Find where the given text appears and provide that cell's center as (X, Y) coordinate. 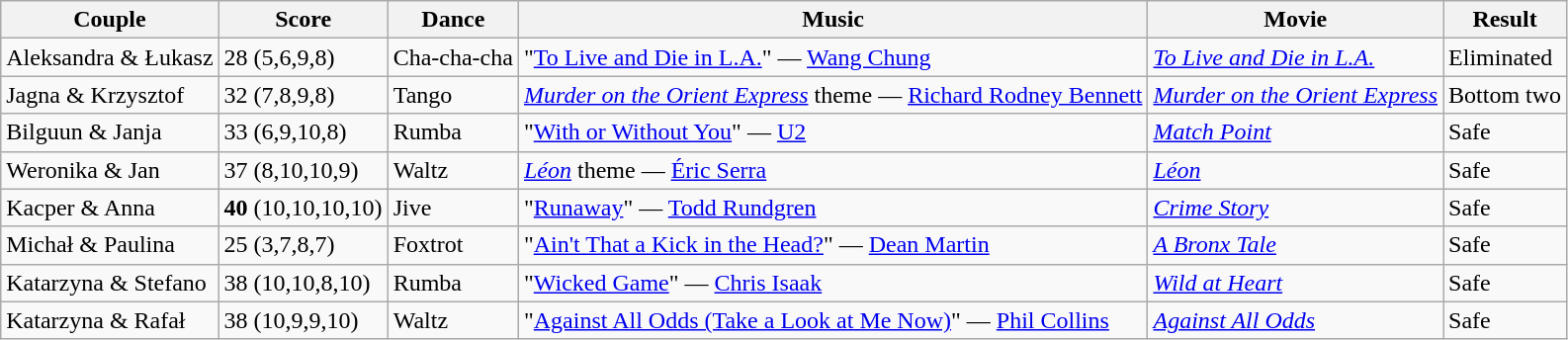
Aleksandra & Łukasz (110, 57)
Movie (1295, 20)
Bilguun & Janja (110, 132)
"With or Without You" — U2 (832, 132)
Music (832, 20)
"Runaway" — Todd Rundgren (832, 208)
38 (10,9,9,10) (303, 320)
38 (10,10,8,10) (303, 283)
28 (5,6,9,8) (303, 57)
A Bronx Tale (1295, 245)
"To Live and Die in L.A." — Wang Chung (832, 57)
Michał & Paulina (110, 245)
Foxtrot (453, 245)
Murder on the Orient Express (1295, 95)
"Ain't That a Kick in the Head?" — Dean Martin (832, 245)
Score (303, 20)
Tango (453, 95)
Katarzyna & Rafał (110, 320)
"Wicked Game" — Chris Isaak (832, 283)
Léon (1295, 170)
Katarzyna & Stefano (110, 283)
40 (10,10,10,10) (303, 208)
32 (7,8,9,8) (303, 95)
Match Point (1295, 132)
37 (8,10,10,9) (303, 170)
Jagna & Krzysztof (110, 95)
Léon theme — Éric Serra (832, 170)
Couple (110, 20)
Jive (453, 208)
Kacper & Anna (110, 208)
33 (6,9,10,8) (303, 132)
Murder on the Orient Express theme — Richard Rodney Bennett (832, 95)
Against All Odds (1295, 320)
Wild at Heart (1295, 283)
Dance (453, 20)
Weronika & Jan (110, 170)
To Live and Die in L.A. (1295, 57)
25 (3,7,8,7) (303, 245)
"Against All Odds (Take a Look at Me Now)" — Phil Collins (832, 320)
Result (1505, 20)
Crime Story (1295, 208)
Bottom two (1505, 95)
Cha-cha-cha (453, 57)
Eliminated (1505, 57)
